Detect which cell encompasses the target text, then output its (x, y) center coordinate. 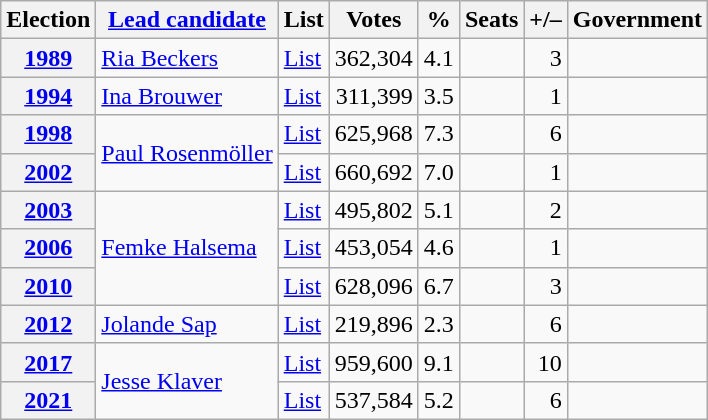
Femke Halsema (187, 248)
537,584 (374, 400)
Seats (491, 20)
1994 (48, 96)
219,896 (374, 324)
10 (546, 362)
Ina Brouwer (187, 96)
7.3 (438, 134)
Jesse Klaver (187, 381)
2.3 (438, 324)
660,692 (374, 172)
2012 (48, 324)
Election (48, 20)
1989 (48, 58)
2021 (48, 400)
2 (546, 210)
1998 (48, 134)
362,304 (374, 58)
7.0 (438, 172)
2002 (48, 172)
495,802 (374, 210)
6.7 (438, 286)
3.5 (438, 96)
4.1 (438, 58)
2017 (48, 362)
9.1 (438, 362)
Government (637, 20)
628,096 (374, 286)
311,399 (374, 96)
Jolande Sap (187, 324)
% (438, 20)
959,600 (374, 362)
625,968 (374, 134)
Votes (374, 20)
2003 (48, 210)
Paul Rosenmöller (187, 153)
+/– (546, 20)
5.1 (438, 210)
5.2 (438, 400)
2010 (48, 286)
453,054 (374, 248)
2006 (48, 248)
Lead candidate (187, 20)
Ria Beckers (187, 58)
4.6 (438, 248)
